Return the (x, y) coordinate for the center point of the cell that contains the specified text.  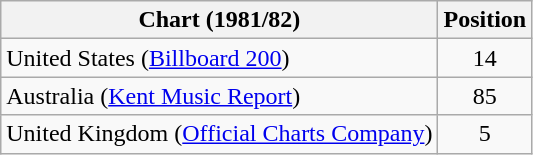
85 (485, 96)
5 (485, 134)
14 (485, 58)
United Kingdom (Official Charts Company) (220, 134)
United States (Billboard 200) (220, 58)
Australia (Kent Music Report) (220, 96)
Position (485, 20)
Chart (1981/82) (220, 20)
